Return the (X, Y) coordinate for the center point of the cell that contains the specified text.  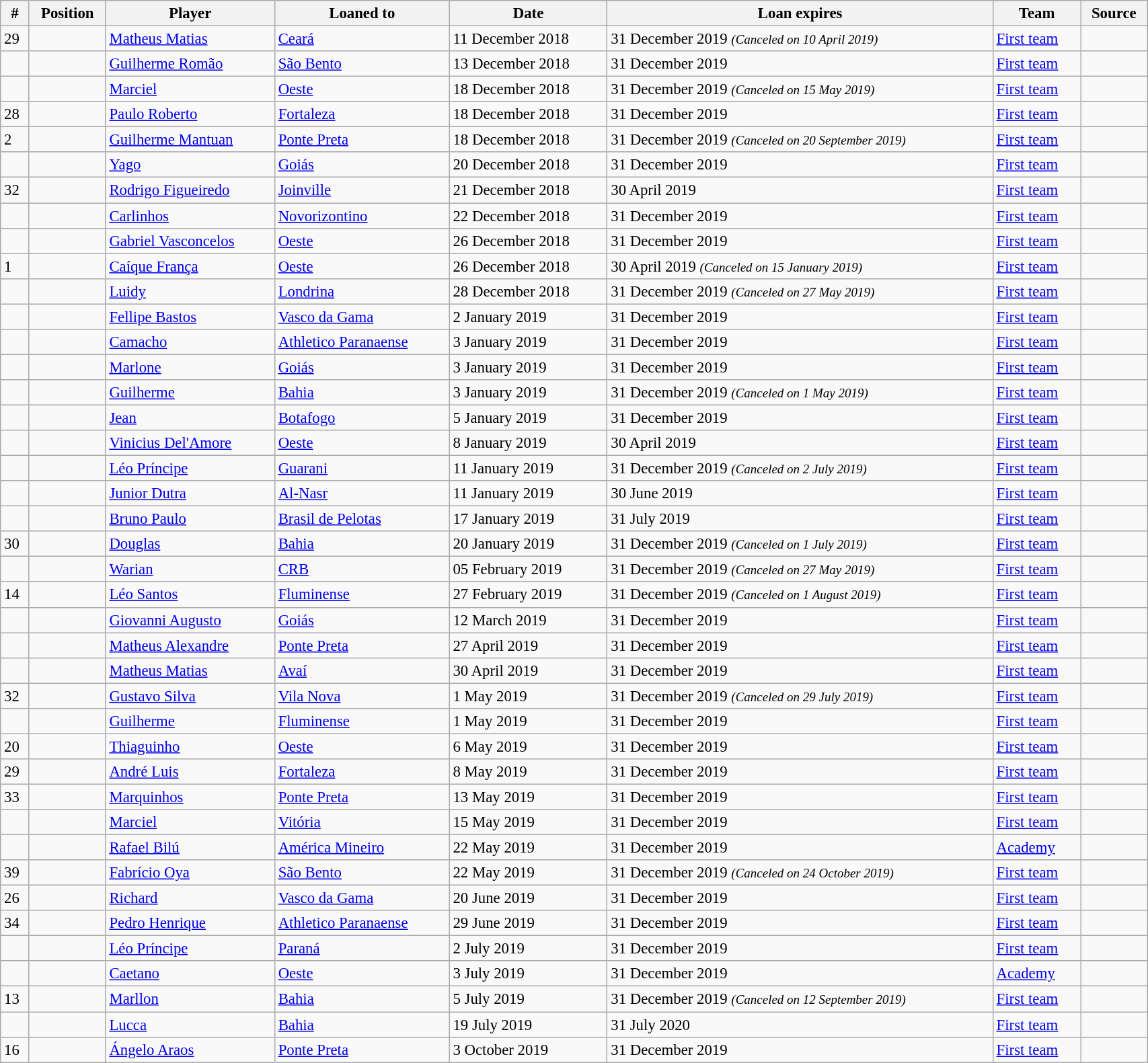
André Luis (190, 772)
Novorizontino (362, 216)
Paraná (362, 949)
27 February 2019 (529, 595)
Avaí (362, 670)
28 (15, 114)
Vila Nova (362, 696)
11 December 2018 (529, 39)
Caetano (190, 974)
8 May 2019 (529, 772)
31 December 2019 (Canceled on 10 April 2019) (800, 39)
15 May 2019 (529, 822)
31 July 2019 (800, 519)
21 December 2018 (529, 190)
Guilherme Mantuan (190, 140)
2 January 2019 (529, 317)
30 April 2019 (Canceled on 15 January 2019) (800, 266)
31 July 2020 (800, 1025)
Marquinhos (190, 797)
Richard (190, 898)
Botafogo (362, 418)
31 December 2019 (Canceled on 29 July 2019) (800, 696)
31 December 2019 (Canceled on 15 May 2019) (800, 89)
Marllon (190, 999)
31 December 2019 (Canceled on 24 October 2019) (800, 873)
5 July 2019 (529, 999)
31 December 2019 (Canceled on 2 July 2019) (800, 469)
Rodrigo Figueiredo (190, 190)
33 (15, 797)
Loan expires (800, 13)
Marlone (190, 367)
Gabriel Vasconcelos (190, 241)
Position (67, 13)
Londrina (362, 291)
Gustavo Silva (190, 696)
Guilherme Romão (190, 64)
Ángelo Araos (190, 1050)
1 (15, 266)
31 December 2019 (Canceled on 1 July 2019) (800, 544)
Guarani (362, 469)
20 (15, 746)
Team (1037, 13)
Junior Dutra (190, 494)
Pedro Henrique (190, 923)
8 January 2019 (529, 443)
# (15, 13)
22 December 2018 (529, 216)
Date (529, 13)
CRB (362, 569)
Bruno Paulo (190, 519)
6 May 2019 (529, 746)
Camacho (190, 342)
20 December 2018 (529, 165)
Fellipe Bastos (190, 317)
Douglas (190, 544)
34 (15, 923)
Brasil de Pelotas (362, 519)
Player (190, 13)
Luidy (190, 291)
30 June 2019 (800, 494)
5 January 2019 (529, 418)
Vitória (362, 822)
Paulo Roberto (190, 114)
Yago (190, 165)
31 December 2019 (Canceled on 1 May 2019) (800, 393)
Ceará (362, 39)
19 July 2019 (529, 1025)
27 April 2019 (529, 645)
América Mineiro (362, 848)
Loaned to (362, 13)
13 December 2018 (529, 64)
Giovanni Augusto (190, 620)
Matheus Alexandre (190, 645)
Warian (190, 569)
39 (15, 873)
16 (15, 1050)
26 (15, 898)
29 June 2019 (529, 923)
Lucca (190, 1025)
3 October 2019 (529, 1050)
Caíque França (190, 266)
17 January 2019 (529, 519)
2 (15, 140)
Joinville (362, 190)
Al-Nasr (362, 494)
Carlinhos (190, 216)
05 February 2019 (529, 569)
Jean (190, 418)
28 December 2018 (529, 291)
Rafael Bilú (190, 848)
31 December 2019 (Canceled on 1 August 2019) (800, 595)
Vinicius Del'Amore (190, 443)
13 May 2019 (529, 797)
3 July 2019 (529, 974)
Source (1114, 13)
30 (15, 544)
Léo Santos (190, 595)
Thiaguinho (190, 746)
20 June 2019 (529, 898)
2 July 2019 (529, 949)
31 December 2019 (Canceled on 12 September 2019) (800, 999)
14 (15, 595)
Fabrício Oya (190, 873)
12 March 2019 (529, 620)
20 January 2019 (529, 544)
13 (15, 999)
31 December 2019 (Canceled on 20 September 2019) (800, 140)
